Return (X, Y) of the center of cell containing provided text 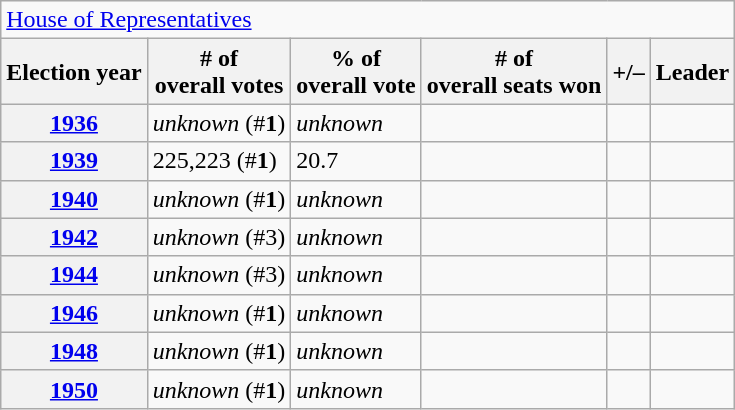
1944 (74, 275)
1939 (74, 161)
Leader (692, 72)
1946 (74, 313)
Election year (74, 72)
% ofoverall vote (356, 72)
House of Representatives (368, 20)
1948 (74, 351)
20.7 (356, 161)
# ofoverall seats won (514, 72)
1950 (74, 389)
1942 (74, 237)
225,223 (#1) (219, 161)
1940 (74, 199)
+/– (628, 72)
# ofoverall votes (219, 72)
1936 (74, 123)
